Return (x, y) of the center of cell containing provided text 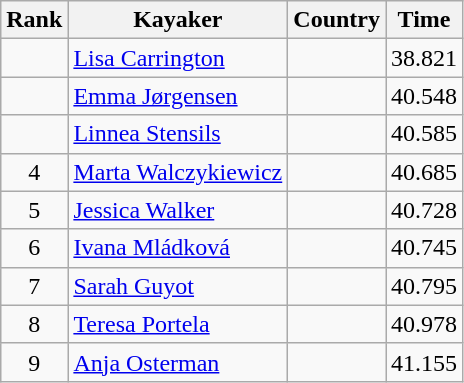
Emma Jørgensen (178, 96)
40.728 (424, 210)
Sarah Guyot (178, 286)
Country (337, 20)
Anja Osterman (178, 362)
Ivana Mládková (178, 248)
40.685 (424, 172)
9 (34, 362)
Kayaker (178, 20)
5 (34, 210)
Rank (34, 20)
7 (34, 286)
41.155 (424, 362)
40.795 (424, 286)
Jessica Walker (178, 210)
40.745 (424, 248)
Marta Walczykiewicz (178, 172)
38.821 (424, 58)
Linnea Stensils (178, 134)
Teresa Portela (178, 324)
40.978 (424, 324)
40.548 (424, 96)
6 (34, 248)
4 (34, 172)
Lisa Carrington (178, 58)
Time (424, 20)
8 (34, 324)
40.585 (424, 134)
